Scan for the cell matching the given text and deliver its (x, y) coordinate at center. 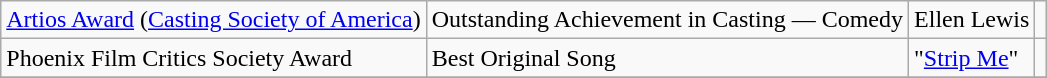
Best Original Song (667, 58)
Ellen Lewis (972, 20)
Outstanding Achievement in Casting — Comedy (667, 20)
"Strip Me" (972, 58)
Artios Award (Casting Society of America) (214, 20)
Phoenix Film Critics Society Award (214, 58)
